Detect which cell encompasses the target text, then output its (X, Y) center coordinate. 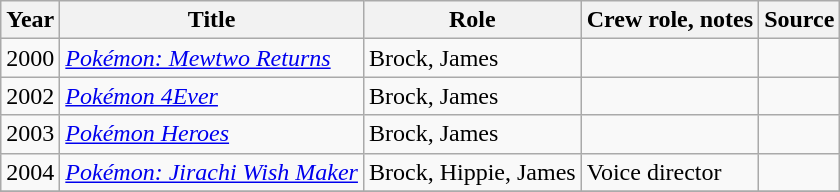
Year (30, 20)
Pokémon 4Ever (212, 96)
2003 (30, 134)
Title (212, 20)
Pokémon: Mewtwo Returns (212, 58)
2000 (30, 58)
Role (472, 20)
Voice director (670, 172)
2004 (30, 172)
Source (800, 20)
2002 (30, 96)
Crew role, notes (670, 20)
Pokémon: Jirachi Wish Maker (212, 172)
Brock, Hippie, James (472, 172)
Pokémon Heroes (212, 134)
